Pinpoint the cell where the given text exists, returning its (x, y) midpoint coordinate. 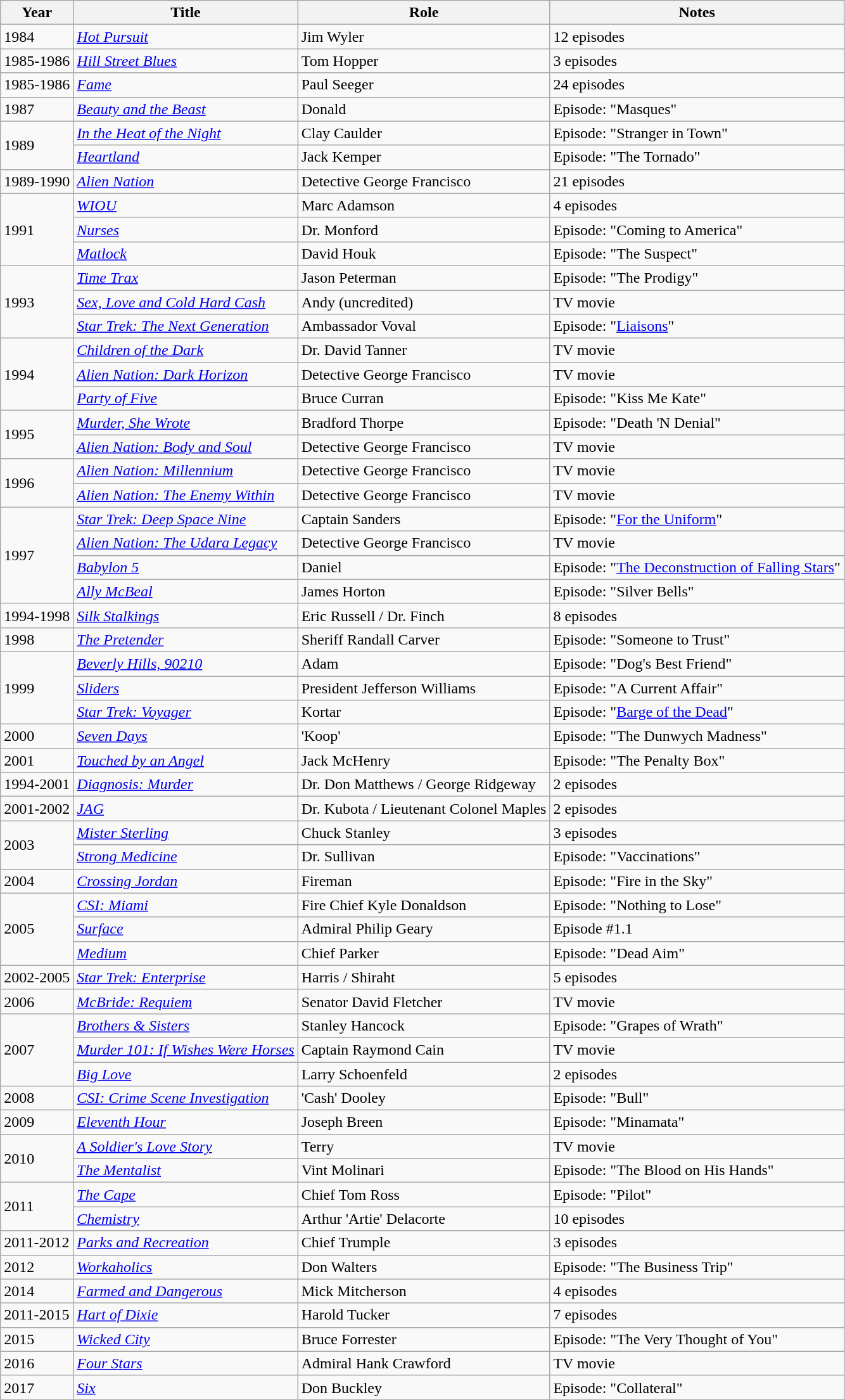
Year (37, 13)
Harold Tucker (424, 1315)
Bruce Forrester (424, 1339)
Babylon 5 (186, 567)
2017 (37, 1387)
Don Buckley (424, 1387)
2012 (37, 1267)
Seven Days (186, 736)
Jack Kemper (424, 157)
2001 (37, 761)
Star Trek: Voyager (186, 712)
Episode: "Dead Aim" (697, 953)
Senator David Fletcher (424, 1001)
1994-1998 (37, 615)
CSI: Miami (186, 905)
Crossing Jordan (186, 881)
Sex, Love and Cold Hard Cash (186, 302)
Alien Nation: Dark Horizon (186, 375)
In the Heat of the Night (186, 133)
2011-2015 (37, 1315)
Nurses (186, 229)
Adam (424, 664)
8 episodes (697, 615)
1989 (37, 145)
Episode: "Coming to America" (697, 229)
Wicked City (186, 1339)
Donald (424, 109)
2016 (37, 1363)
Vint Molinari (424, 1171)
Hot Pursuit (186, 37)
Murder, She Wrote (186, 423)
Episode: "The Deconstruction of Falling Stars" (697, 567)
Episode: "The Penalty Box" (697, 761)
1997 (37, 555)
24 episodes (697, 85)
Episode: "Liaisons" (697, 326)
Marc Adamson (424, 205)
Surface (186, 929)
2009 (37, 1122)
Episode: "The Tornado" (697, 157)
Episode: "The Very Thought of You" (697, 1339)
1996 (37, 483)
Hart of Dixie (186, 1315)
Title (186, 13)
Farmed and Dangerous (186, 1291)
2003 (37, 845)
Larry Schoenfeld (424, 1074)
Touched by an Angel (186, 761)
Stanley Hancock (424, 1025)
Parks and Recreation (186, 1243)
2004 (37, 881)
Four Stars (186, 1363)
Captain Sanders (424, 519)
Medium (186, 953)
2000 (37, 736)
Harris / Shiraht (424, 977)
Beverly Hills, 90210 (186, 664)
Episode: "Nothing to Lose" (697, 905)
Chuck Stanley (424, 833)
Andy (uncredited) (424, 302)
Ally McBeal (186, 591)
Eric Russell / Dr. Finch (424, 615)
1991 (37, 229)
Alien Nation: The Udara Legacy (186, 543)
James Horton (424, 591)
Strong Medicine (186, 857)
1995 (37, 435)
2002-2005 (37, 977)
1987 (37, 109)
Star Trek: Enterprise (186, 977)
Episode: "Minamata" (697, 1122)
5 episodes (697, 977)
Episode: "For the Uniform" (697, 519)
Arthur 'Artie' Delacorte (424, 1219)
The Mentalist (186, 1171)
Chief Parker (424, 953)
Dr. Sullivan (424, 857)
Tom Hopper (424, 61)
Chemistry (186, 1219)
Episode: "The Business Trip" (697, 1267)
Paul Seeger (424, 85)
'Cash' Dooley (424, 1098)
Episode: "Grapes of Wrath" (697, 1025)
12 episodes (697, 37)
Bradford Thorpe (424, 423)
Star Trek: Deep Space Nine (186, 519)
2011-2012 (37, 1243)
Episode: "Silver Bells" (697, 591)
Ambassador Voval (424, 326)
Episode: "The Suspect" (697, 254)
The Pretender (186, 639)
McBride: Requiem (186, 1001)
Episode: "Dog's Best Friend" (697, 664)
Role (424, 13)
Matlock (186, 254)
Beauty and the Beast (186, 109)
Dr. Monford (424, 229)
Episode: "Vaccinations" (697, 857)
Party of Five (186, 399)
Jack McHenry (424, 761)
Alien Nation: Millennium (186, 471)
Notes (697, 13)
Alien Nation: The Enemy Within (186, 495)
Episode: "Masques" (697, 109)
1984 (37, 37)
Episode: "The Blood on His Hands" (697, 1171)
2014 (37, 1291)
Mick Mitcherson (424, 1291)
Episode: "Stranger in Town" (697, 133)
1999 (37, 688)
Admiral Hank Crawford (424, 1363)
President Jefferson Williams (424, 688)
Episode: "A Current Affair" (697, 688)
Dr. Don Matthews / George Ridgeway (424, 785)
Episode: "Someone to Trust" (697, 639)
Episode: "The Dunwych Madness" (697, 736)
Chief Trumple (424, 1243)
Don Walters (424, 1267)
WIOU (186, 205)
Episode: "Fire in the Sky" (697, 881)
Diagnosis: Murder (186, 785)
Dr. David Tanner (424, 350)
1994-2001 (37, 785)
Murder 101: If Wishes Were Horses (186, 1050)
Episode #1.1 (697, 929)
David Houk (424, 254)
'Koop' (424, 736)
Episode: "Kiss Me Kate" (697, 399)
1993 (37, 302)
Bruce Curran (424, 399)
Workaholics (186, 1267)
Silk Stalkings (186, 615)
Brothers & Sisters (186, 1025)
Mister Sterling (186, 833)
Big Love (186, 1074)
Episode: "Pilot" (697, 1195)
The Cape (186, 1195)
A Soldier's Love Story (186, 1146)
2005 (37, 929)
Episode: "Collateral" (697, 1387)
2010 (37, 1159)
Sliders (186, 688)
Fame (186, 85)
JAG (186, 809)
Fire Chief Kyle Donaldson (424, 905)
2006 (37, 1001)
7 episodes (697, 1315)
2015 (37, 1339)
2008 (37, 1098)
Terry (424, 1146)
Episode: "Barge of the Dead" (697, 712)
Episode: "Death 'N Denial" (697, 423)
Alien Nation: Body and Soul (186, 447)
Daniel (424, 567)
Jason Peterman (424, 278)
1989-1990 (37, 181)
Jim Wyler (424, 37)
Episode: "The Prodigy" (697, 278)
Fireman (424, 881)
Eleventh Hour (186, 1122)
Star Trek: The Next Generation (186, 326)
Alien Nation (186, 181)
Heartland (186, 157)
Episode: "Bull" (697, 1098)
CSI: Crime Scene Investigation (186, 1098)
Joseph Breen (424, 1122)
Sheriff Randall Carver (424, 639)
Hill Street Blues (186, 61)
Six (186, 1387)
2011 (37, 1207)
1994 (37, 375)
Dr. Kubota / Lieutenant Colonel Maples (424, 809)
Time Trax (186, 278)
Children of the Dark (186, 350)
10 episodes (697, 1219)
Kortar (424, 712)
Captain Raymond Cain (424, 1050)
21 episodes (697, 181)
2001-2002 (37, 809)
1998 (37, 639)
Clay Caulder (424, 133)
Admiral Philip Geary (424, 929)
2007 (37, 1050)
Chief Tom Ross (424, 1195)
